Return the (x, y) coordinate for the center point of the cell that contains the specified text.  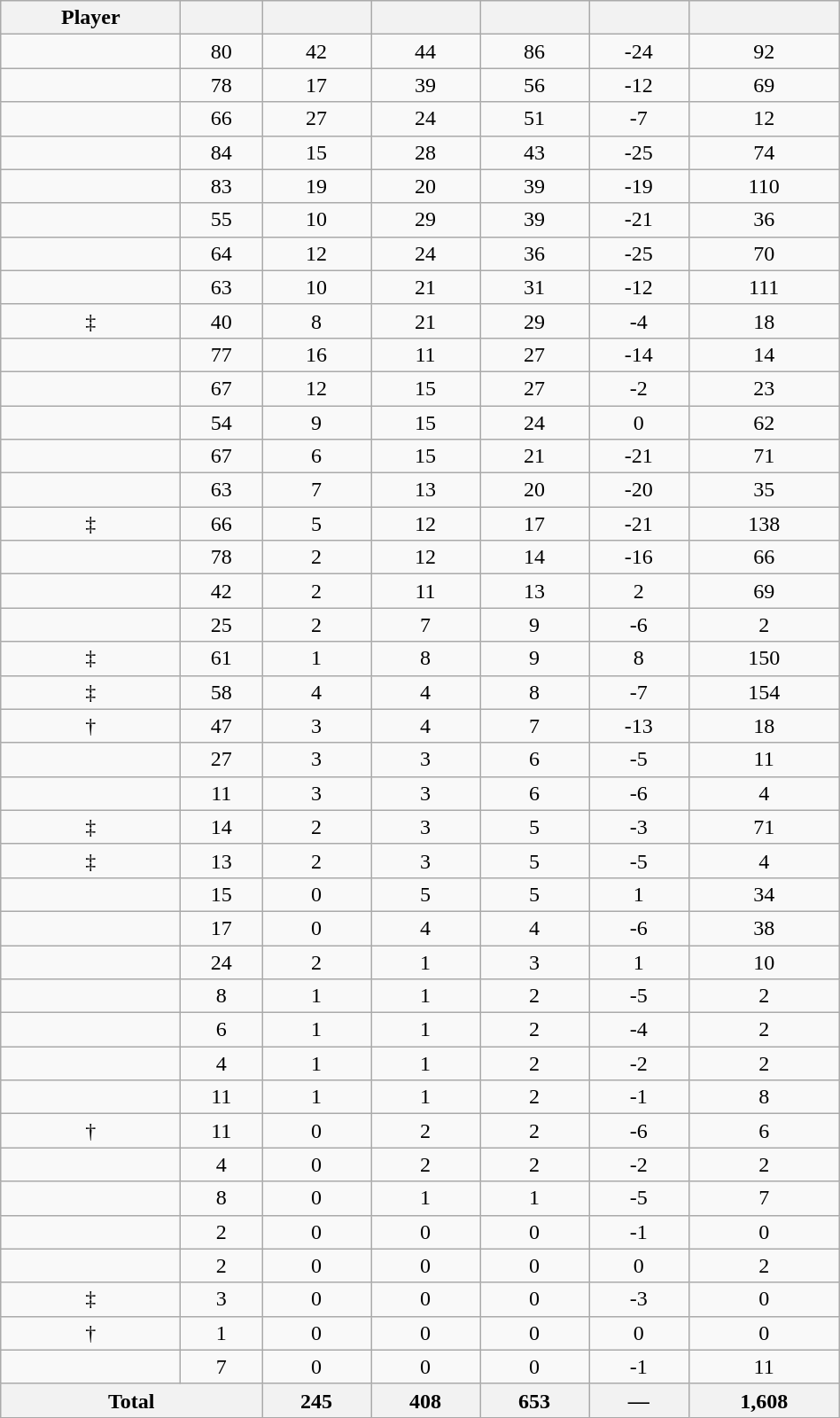
47 (222, 726)
408 (425, 1400)
74 (764, 152)
25 (222, 625)
80 (222, 51)
— (640, 1400)
-13 (640, 726)
23 (764, 388)
62 (764, 423)
54 (222, 423)
138 (764, 524)
154 (764, 692)
111 (764, 287)
84 (222, 152)
86 (535, 51)
83 (222, 186)
150 (764, 658)
58 (222, 692)
28 (425, 152)
653 (535, 1400)
Total (131, 1400)
61 (222, 658)
245 (317, 1400)
Player (90, 18)
35 (764, 490)
43 (535, 152)
-20 (640, 490)
19 (317, 186)
56 (535, 85)
70 (764, 253)
77 (222, 354)
51 (535, 119)
-16 (640, 557)
40 (222, 321)
92 (764, 51)
38 (764, 928)
44 (425, 51)
-19 (640, 186)
-24 (640, 51)
1,608 (764, 1400)
110 (764, 186)
64 (222, 253)
34 (764, 894)
55 (222, 220)
-14 (640, 354)
16 (317, 354)
31 (535, 287)
